Pinpoint the cell where the given text exists, returning its (x, y) midpoint coordinate. 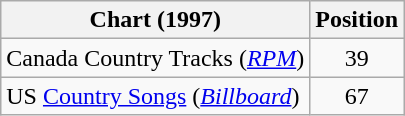
Canada Country Tracks (RPM) (156, 58)
67 (357, 96)
US Country Songs (Billboard) (156, 96)
Position (357, 20)
39 (357, 58)
Chart (1997) (156, 20)
